Identify which cell holds the provided text, then report its (X, Y) central coordinate. 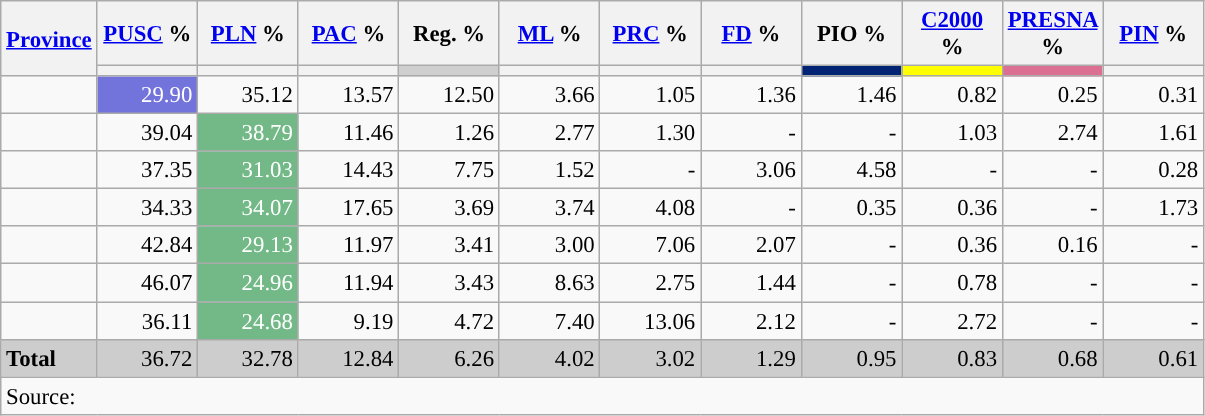
36.72 (148, 358)
2.12 (752, 321)
11.46 (348, 133)
0.82 (952, 95)
0.35 (852, 208)
PUSC % (148, 34)
0.83 (952, 358)
4.72 (450, 321)
1.46 (852, 95)
12.50 (450, 95)
4.08 (650, 208)
0.25 (1052, 95)
ML % (550, 34)
1.29 (752, 358)
2.72 (952, 321)
4.02 (550, 358)
1.61 (1154, 133)
17.65 (348, 208)
Province (49, 38)
1.26 (450, 133)
FD % (752, 34)
34.07 (248, 208)
PIO % (852, 34)
12.84 (348, 358)
0.31 (1154, 95)
3.74 (550, 208)
7.06 (650, 245)
1.52 (550, 170)
1.30 (650, 133)
PRC % (650, 34)
PAC % (348, 34)
1.36 (752, 95)
11.97 (348, 245)
35.12 (248, 95)
38.79 (248, 133)
3.00 (550, 245)
3.06 (752, 170)
0.28 (1154, 170)
6.26 (450, 358)
2.75 (650, 283)
3.66 (550, 95)
13.06 (650, 321)
1.03 (952, 133)
2.77 (550, 133)
11.94 (348, 283)
3.41 (450, 245)
24.96 (248, 283)
Total (49, 358)
1.05 (650, 95)
8.63 (550, 283)
9.19 (348, 321)
31.03 (248, 170)
PRESNA % (1052, 34)
24.68 (248, 321)
29.13 (248, 245)
0.61 (1154, 358)
13.57 (348, 95)
2.74 (1052, 133)
14.43 (348, 170)
Reg. % (450, 34)
0.78 (952, 283)
46.07 (148, 283)
0.68 (1052, 358)
29.90 (148, 95)
4.58 (852, 170)
37.35 (148, 170)
PIN % (1154, 34)
Source: (602, 396)
C2000 % (952, 34)
7.40 (550, 321)
1.44 (752, 283)
7.75 (450, 170)
39.04 (148, 133)
PLN % (248, 34)
0.95 (852, 358)
3.02 (650, 358)
32.78 (248, 358)
36.11 (148, 321)
3.69 (450, 208)
2.07 (752, 245)
42.84 (148, 245)
1.73 (1154, 208)
3.43 (450, 283)
34.33 (148, 208)
0.16 (1052, 245)
